Extract the [x, y] coordinate from the center of the cell holding the provided text.  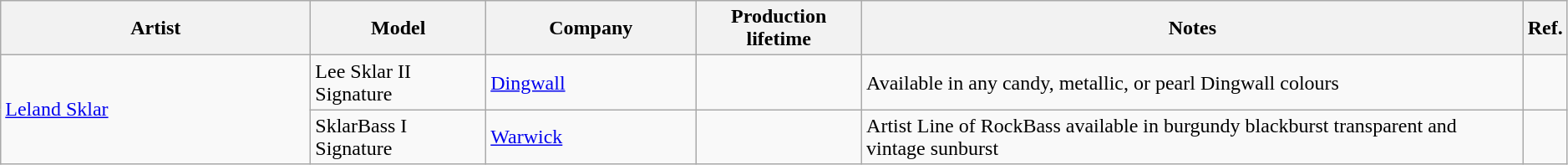
Ref. [1545, 28]
Production lifetime [779, 28]
Company [591, 28]
Artist [155, 28]
Model [398, 28]
Lee Sklar II Signature [398, 82]
Artist Line of RockBass available in burgundy blackburst transparent and vintage sunburst [1193, 137]
Warwick [591, 137]
Notes [1193, 28]
SklarBass I Signature [398, 137]
Dingwall [591, 82]
Available in any candy, metallic, or pearl Dingwall colours [1193, 82]
Leland Sklar [155, 110]
